Return the [X, Y] coordinate for the center point of the cell that contains the specified text.  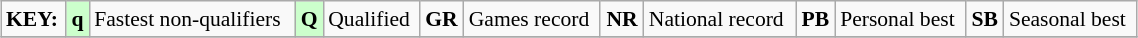
Fastest non-qualifiers [192, 19]
GR [442, 19]
SB [985, 19]
q [78, 19]
PB [816, 19]
Qualified [371, 19]
Games record [532, 19]
KEY: [34, 19]
NR [622, 19]
Seasonal best [1070, 19]
Q [309, 19]
National record [720, 19]
Personal best [900, 19]
